Find where the given text appears and provide that cell's center as (X, Y) coordinate. 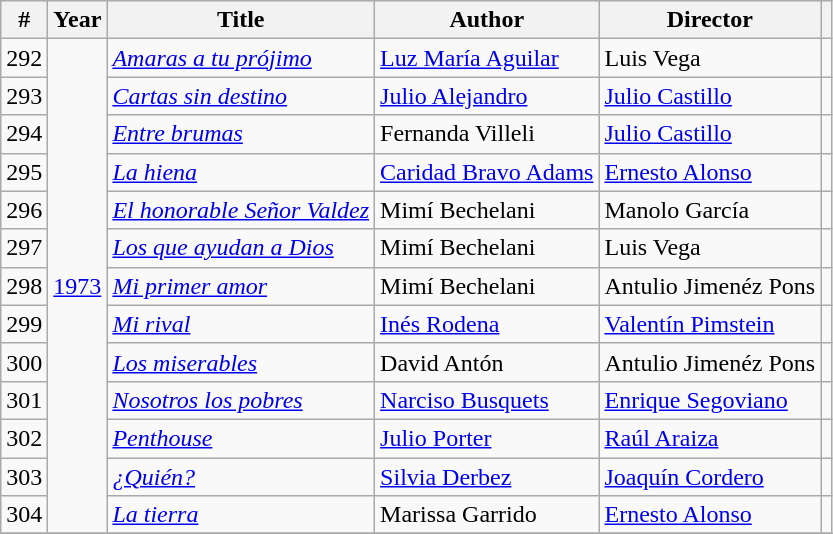
1973 (78, 286)
Nosotros los pobres (241, 400)
Luz María Aguilar (487, 58)
Fernanda Villeli (487, 134)
303 (24, 477)
Year (78, 20)
Amaras a tu prójimo (241, 58)
¿Quién? (241, 477)
Julio Alejandro (487, 96)
295 (24, 172)
300 (24, 362)
302 (24, 438)
Author (487, 20)
Caridad Bravo Adams (487, 172)
Los miserables (241, 362)
292 (24, 58)
297 (24, 248)
Inés Rodena (487, 324)
Penthouse (241, 438)
294 (24, 134)
Title (241, 20)
Joaquín Cordero (710, 477)
Manolo García (710, 210)
Narciso Busquets (487, 400)
Director (710, 20)
301 (24, 400)
Cartas sin destino (241, 96)
La tierra (241, 515)
Silvia Derbez (487, 477)
Entre brumas (241, 134)
Mi rival (241, 324)
299 (24, 324)
296 (24, 210)
293 (24, 96)
Valentín Pimstein (710, 324)
Mi primer amor (241, 286)
Enrique Segoviano (710, 400)
298 (24, 286)
Julio Porter (487, 438)
El honorable Señor Valdez (241, 210)
Marissa Garrido (487, 515)
Raúl Araiza (710, 438)
304 (24, 515)
Los que ayudan a Dios (241, 248)
David Antón (487, 362)
# (24, 20)
La hiena (241, 172)
